Identify which cell holds the provided text, then report its [X, Y] central coordinate. 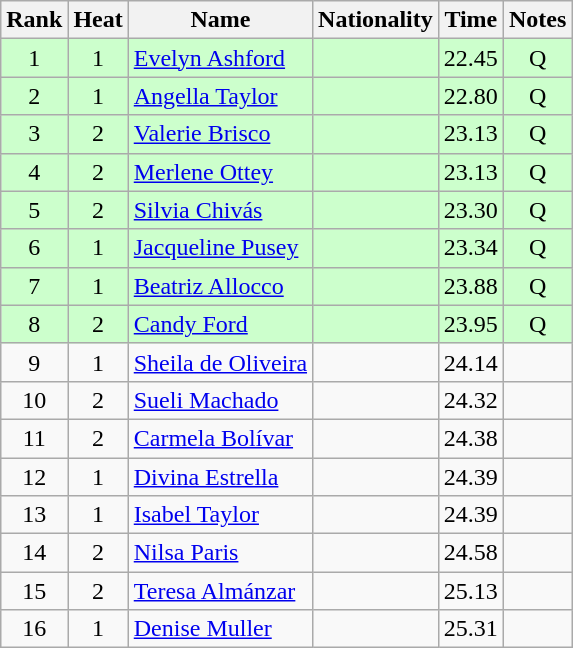
22.45 [470, 58]
22.80 [470, 96]
Sheila de Oliveira [220, 362]
3 [34, 134]
Heat [98, 20]
12 [34, 477]
Silvia Chivás [220, 210]
Teresa Almánzar [220, 591]
Angella Taylor [220, 96]
13 [34, 515]
Beatriz Allocco [220, 286]
Notes [537, 20]
Time [470, 20]
Nilsa Paris [220, 553]
24.32 [470, 400]
16 [34, 629]
9 [34, 362]
Sueli Machado [220, 400]
7 [34, 286]
23.88 [470, 286]
Isabel Taylor [220, 515]
24.58 [470, 553]
14 [34, 553]
Name [220, 20]
Divina Estrella [220, 477]
Evelyn Ashford [220, 58]
23.34 [470, 248]
10 [34, 400]
Jacqueline Pusey [220, 248]
25.13 [470, 591]
23.95 [470, 324]
Merlene Ottey [220, 172]
8 [34, 324]
11 [34, 438]
Carmela Bolívar [220, 438]
6 [34, 248]
15 [34, 591]
23.30 [470, 210]
25.31 [470, 629]
24.38 [470, 438]
Valerie Brisco [220, 134]
Candy Ford [220, 324]
5 [34, 210]
Denise Muller [220, 629]
Rank [34, 20]
24.14 [470, 362]
Nationality [376, 20]
4 [34, 172]
